From the cell containing the given text, extract its center point as (X, Y) coordinate. 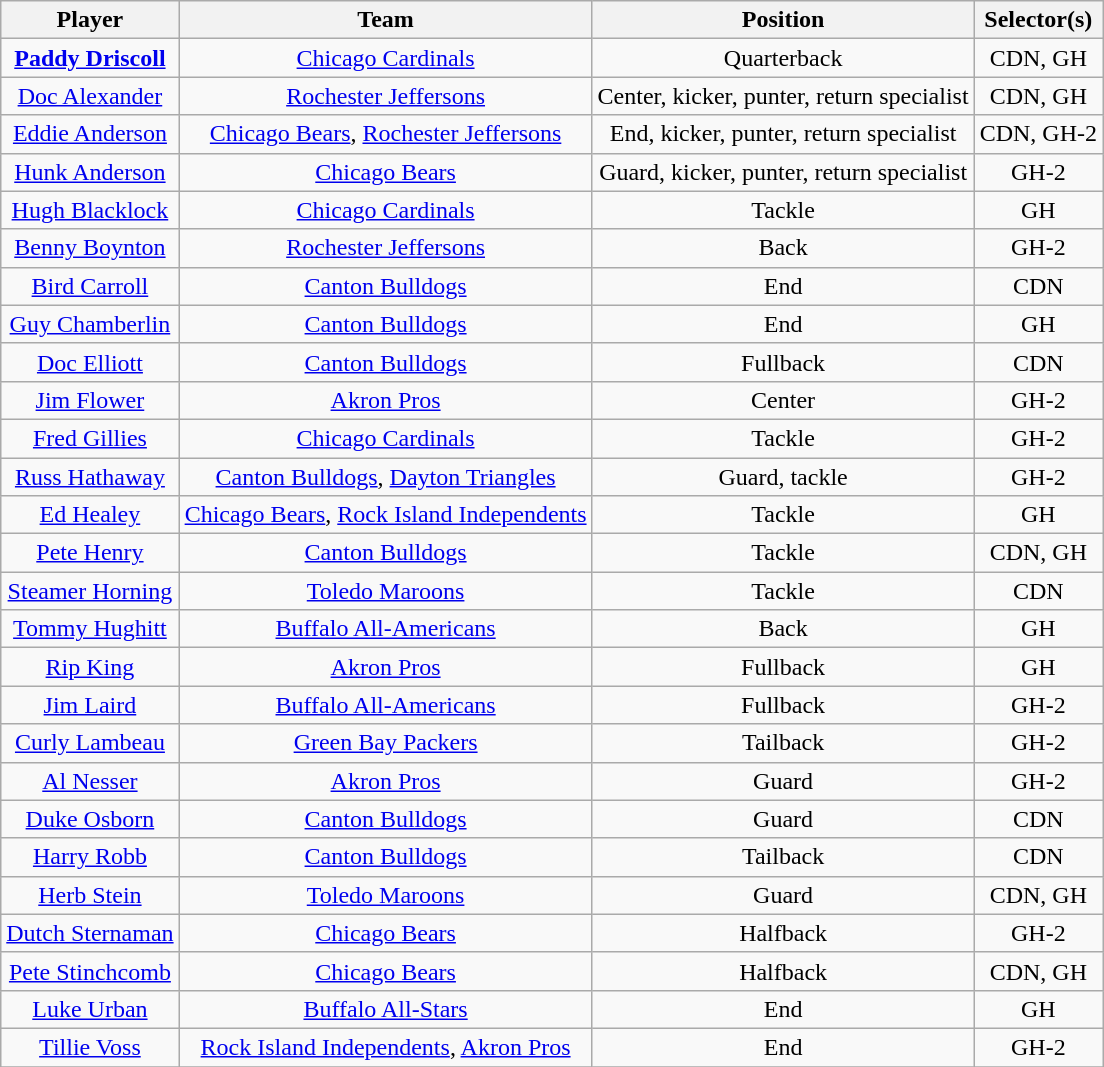
Center (783, 400)
Ed Healey (90, 515)
Jim Flower (90, 400)
Doc Elliott (90, 362)
Position (783, 20)
Duke Osborn (90, 819)
Tillie Voss (90, 1047)
Rock Island Independents, Akron Pros (386, 1047)
Quarterback (783, 58)
Steamer Horning (90, 591)
Selector(s) (1038, 20)
Chicago Bears, Rock Island Independents (386, 515)
Center, kicker, punter, return specialist (783, 96)
Player (90, 20)
Guard, kicker, punter, return specialist (783, 172)
Buffalo All-Stars (386, 1009)
Hugh Blacklock (90, 210)
Curly Lambeau (90, 743)
CDN, GH-2 (1038, 134)
End, kicker, punter, return specialist (783, 134)
Paddy Driscoll (90, 58)
Pete Stinchcomb (90, 971)
Guy Chamberlin (90, 324)
Rip King (90, 667)
Guard, tackle (783, 477)
Dutch Sternaman (90, 933)
Herb Stein (90, 895)
Doc Alexander (90, 96)
Fred Gillies (90, 438)
Tommy Hughitt (90, 629)
Chicago Bears, Rochester Jeffersons (386, 134)
Harry Robb (90, 857)
Hunk Anderson (90, 172)
Team (386, 20)
Eddie Anderson (90, 134)
Benny Boynton (90, 248)
Russ Hathaway (90, 477)
Green Bay Packers (386, 743)
Pete Henry (90, 553)
Luke Urban (90, 1009)
Bird Carroll (90, 286)
Jim Laird (90, 705)
Canton Bulldogs, Dayton Triangles (386, 477)
Al Nesser (90, 781)
